From the cell containing the given text, extract its center point as (X, Y) coordinate. 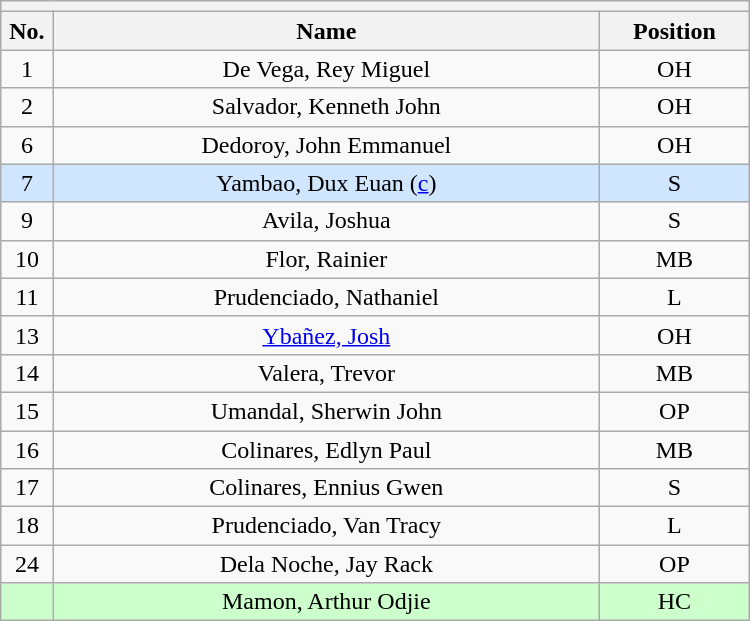
HC (675, 602)
2 (27, 107)
6 (27, 145)
Prudenciado, Nathaniel (326, 297)
Name (326, 31)
Ybañez, Josh (326, 335)
No. (27, 31)
Dela Noche, Jay Rack (326, 564)
13 (27, 335)
Colinares, Edlyn Paul (326, 449)
Valera, Trevor (326, 373)
De Vega, Rey Miguel (326, 69)
1 (27, 69)
Yambao, Dux Euan (c) (326, 183)
Colinares, Ennius Gwen (326, 488)
15 (27, 411)
Prudenciado, Van Tracy (326, 526)
11 (27, 297)
Position (675, 31)
Mamon, Arthur Odjie (326, 602)
9 (27, 221)
18 (27, 526)
16 (27, 449)
17 (27, 488)
10 (27, 259)
Avila, Joshua (326, 221)
24 (27, 564)
Salvador, Kenneth John (326, 107)
Dedoroy, John Emmanuel (326, 145)
7 (27, 183)
Umandal, Sherwin John (326, 411)
Flor, Rainier (326, 259)
14 (27, 373)
